Pinpoint the cell where the given text exists, returning its [X, Y] midpoint coordinate. 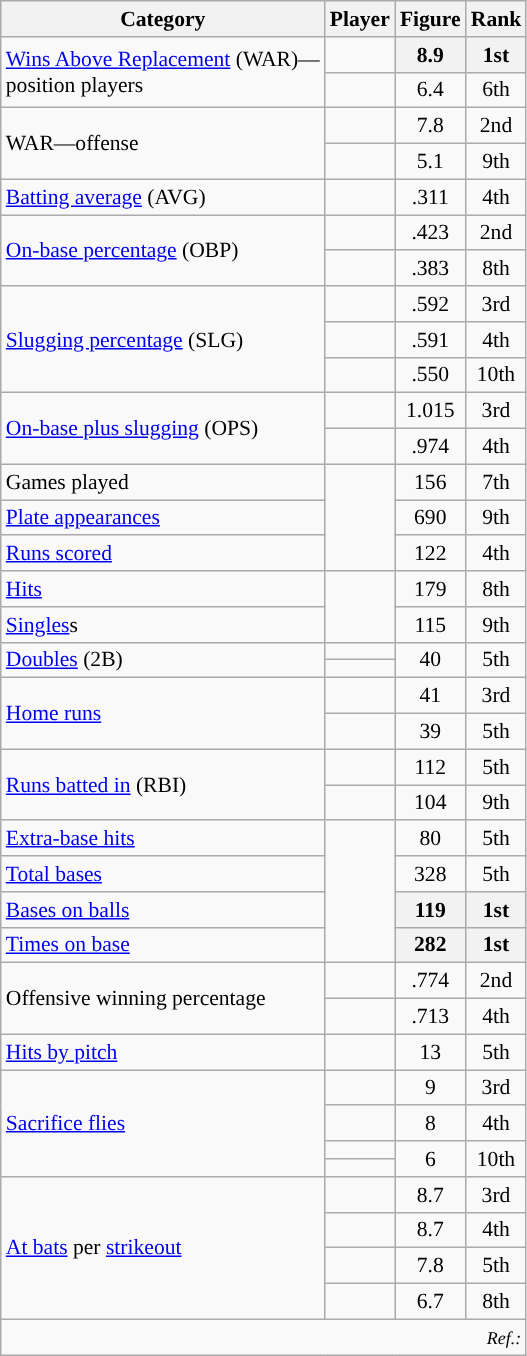
On-base plus slugging (OPS) [163, 428]
Total bases [163, 874]
Plate appearances [163, 518]
40 [430, 660]
Hits [163, 589]
.592 [430, 304]
.591 [430, 340]
6.4 [430, 90]
39 [430, 732]
Sacrifice flies [163, 1124]
41 [430, 696]
Doubles (2B) [163, 660]
7th [496, 482]
179 [430, 589]
1.015 [430, 411]
.423 [430, 233]
.311 [430, 197]
.550 [430, 375]
Games played [163, 482]
6 [430, 1159]
At bats per strikeout [163, 1248]
WAR—offense [163, 144]
Category [163, 19]
690 [430, 518]
.383 [430, 269]
Singless [163, 625]
115 [430, 625]
.974 [430, 447]
112 [430, 767]
6th [496, 90]
Extra-base hits [163, 839]
282 [430, 945]
9 [430, 1088]
Offensive winning percentage [163, 998]
Wins Above Replacement (WAR)—position players [163, 72]
Bases on balls [163, 910]
Home runs [163, 714]
13 [430, 1052]
.774 [430, 981]
Runs scored [163, 554]
328 [430, 874]
122 [430, 554]
8 [430, 1124]
Batting average (AVG) [163, 197]
On-base percentage (OBP) [163, 250]
104 [430, 803]
119 [430, 910]
Slugging percentage (SLG) [163, 340]
Figure [430, 19]
80 [430, 839]
.713 [430, 1017]
Ref.: [264, 1337]
Rank [496, 19]
Player [360, 19]
156 [430, 482]
Runs batted in (RBI) [163, 784]
6.7 [430, 1302]
Hits by pitch [163, 1052]
5.1 [430, 162]
8.9 [430, 55]
Times on base [163, 945]
